From the cell containing the given text, extract its center point as (X, Y) coordinate. 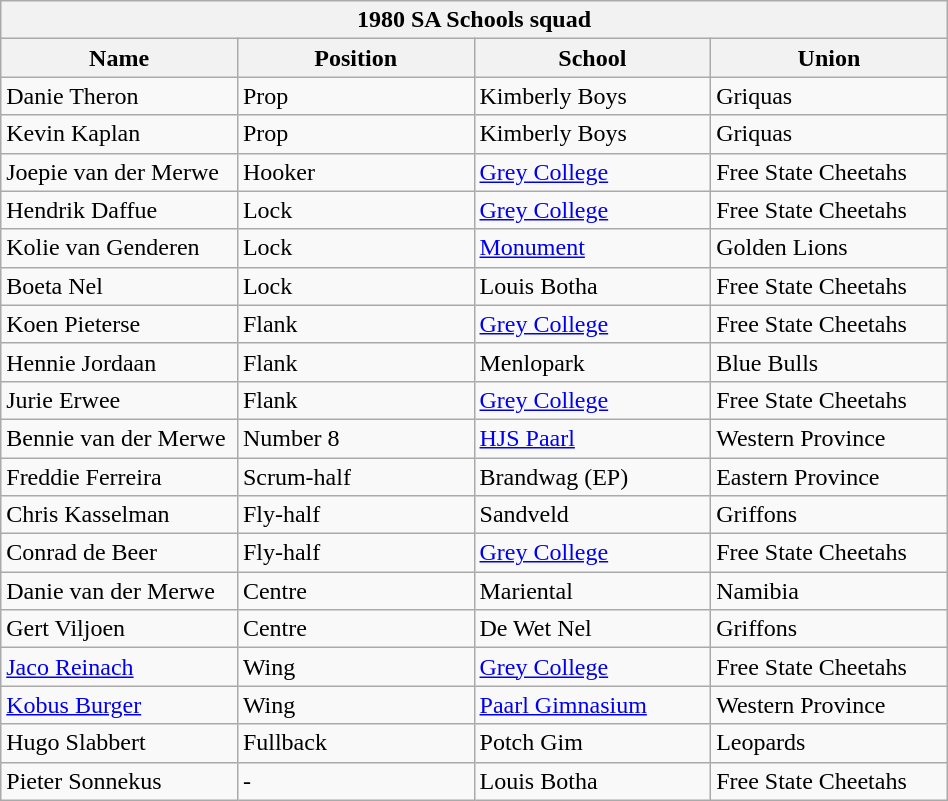
Hendrik Daffue (120, 210)
Conrad de Beer (120, 553)
Bennie van der Merwe (120, 438)
Jurie Erwee (120, 400)
Monument (592, 248)
Golden Lions (830, 248)
Leopards (830, 743)
School (592, 58)
Koen Pieterse (120, 324)
Freddie Ferreira (120, 477)
Potch Gim (592, 743)
Blue Bulls (830, 362)
- (356, 781)
Jaco Reinach (120, 667)
Position (356, 58)
Paarl Gimnasium (592, 705)
Brandwag (EP) (592, 477)
Eastern Province (830, 477)
Namibia (830, 591)
De Wet Nel (592, 629)
Chris Kasselman (120, 515)
Union (830, 58)
Hugo Slabbert (120, 743)
Gert Viljoen (120, 629)
Scrum-half (356, 477)
Kevin Kaplan (120, 134)
Mariental (592, 591)
Pieter Sonnekus (120, 781)
Number 8 (356, 438)
1980 SA Schools squad (474, 20)
Danie van der Merwe (120, 591)
Sandveld (592, 515)
Kobus Burger (120, 705)
Name (120, 58)
Danie Theron (120, 96)
Boeta Nel (120, 286)
Hennie Jordaan (120, 362)
Joepie van der Merwe (120, 172)
Fullback (356, 743)
Menlopark (592, 362)
HJS Paarl (592, 438)
Hooker (356, 172)
Kolie van Genderen (120, 248)
